Determine the [X, Y] coordinate at the center of the cell enclosing the given text.  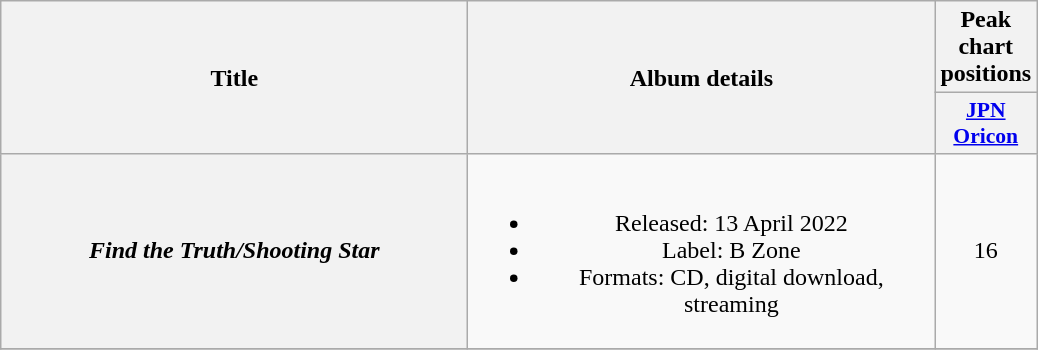
Album details [702, 78]
Find the Truth/Shooting Star [234, 251]
Released: 13 April 2022Label: B ZoneFormats: CD, digital download, streaming [702, 251]
JPNOricon [986, 124]
Title [234, 78]
Peakchartpositions [986, 47]
16 [986, 251]
